Find where the given text appears and provide that cell's center as [x, y] coordinate. 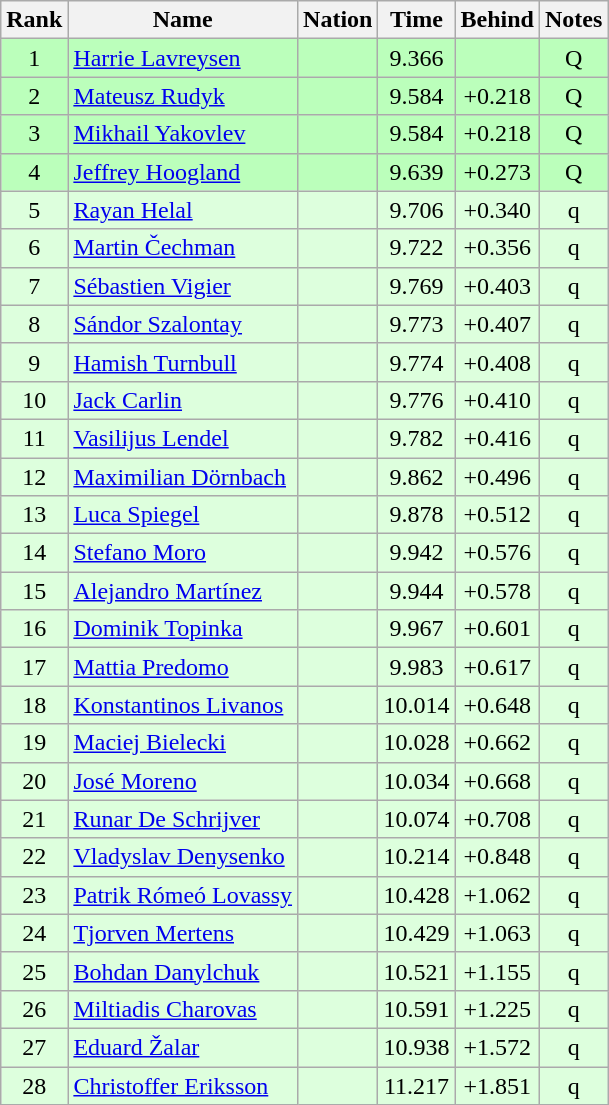
9.366 [416, 58]
Stefano Moro [183, 553]
+0.273 [497, 172]
Maximilian Dörnbach [183, 477]
9 [34, 362]
Hamish Turnbull [183, 362]
9.776 [416, 400]
Christoffer Eriksson [183, 1085]
9.967 [416, 629]
3 [34, 134]
Patrik Rómeó Lovassy [183, 895]
Martin Čechman [183, 248]
11 [34, 438]
+1.062 [497, 895]
23 [34, 895]
+0.708 [497, 819]
Rayan Helal [183, 210]
Maciej Bielecki [183, 743]
Runar De Schrijver [183, 819]
19 [34, 743]
Name [183, 20]
10.428 [416, 895]
Dominik Topinka [183, 629]
+0.410 [497, 400]
Harrie Lavreysen [183, 58]
12 [34, 477]
17 [34, 667]
28 [34, 1085]
20 [34, 781]
9.878 [416, 515]
9.782 [416, 438]
10.521 [416, 971]
+0.648 [497, 705]
+0.496 [497, 477]
10.014 [416, 705]
10.034 [416, 781]
9.722 [416, 248]
+1.155 [497, 971]
10 [34, 400]
+0.662 [497, 743]
9.942 [416, 553]
22 [34, 857]
16 [34, 629]
Behind [497, 20]
11.217 [416, 1085]
10.028 [416, 743]
José Moreno [183, 781]
21 [34, 819]
Time [416, 20]
14 [34, 553]
Bohdan Danylchuk [183, 971]
Sébastien Vigier [183, 286]
+0.848 [497, 857]
Tjorven Mertens [183, 933]
9.769 [416, 286]
5 [34, 210]
Mikhail Yakovlev [183, 134]
Mateusz Rudyk [183, 96]
+1.225 [497, 1009]
9.706 [416, 210]
1 [34, 58]
+0.617 [497, 667]
Konstantinos Livanos [183, 705]
+0.578 [497, 591]
Notes [573, 20]
+0.408 [497, 362]
Rank [34, 20]
9.639 [416, 172]
Eduard Žalar [183, 1047]
10.214 [416, 857]
24 [34, 933]
+0.512 [497, 515]
9.862 [416, 477]
7 [34, 286]
+0.403 [497, 286]
9.774 [416, 362]
Vasilijus Lendel [183, 438]
10.074 [416, 819]
+0.601 [497, 629]
+0.356 [497, 248]
25 [34, 971]
9.773 [416, 324]
10.429 [416, 933]
15 [34, 591]
+0.340 [497, 210]
26 [34, 1009]
+0.576 [497, 553]
10.591 [416, 1009]
+1.572 [497, 1047]
Mattia Predomo [183, 667]
Jeffrey Hoogland [183, 172]
Alejandro Martínez [183, 591]
9.944 [416, 591]
+1.063 [497, 933]
18 [34, 705]
+0.416 [497, 438]
10.938 [416, 1047]
13 [34, 515]
27 [34, 1047]
6 [34, 248]
+0.668 [497, 781]
Sándor Szalontay [183, 324]
Vladyslav Denysenko [183, 857]
2 [34, 96]
+1.851 [497, 1085]
8 [34, 324]
Jack Carlin [183, 400]
Luca Spiegel [183, 515]
Miltiadis Charovas [183, 1009]
9.983 [416, 667]
4 [34, 172]
Nation [338, 20]
+0.407 [497, 324]
